From the cell containing the given text, extract its center point as [x, y] coordinate. 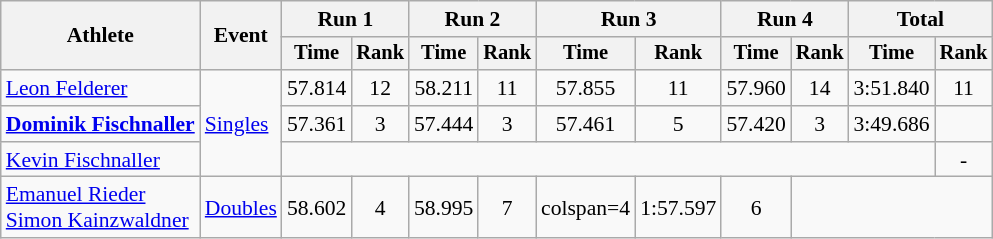
4 [380, 208]
12 [380, 88]
58.211 [444, 88]
Total [920, 19]
Kevin Fischnaller [100, 160]
57.855 [586, 88]
57.420 [756, 124]
1:57.597 [678, 208]
7 [507, 208]
Singles [241, 124]
Emanuel Rieder Simon Kainzwaldner [100, 208]
Run 2 [472, 19]
57.444 [444, 124]
58.602 [316, 208]
14 [820, 88]
Doubles [241, 208]
57.960 [756, 88]
Run 3 [628, 19]
Run 1 [346, 19]
Leon Felderer [100, 88]
57.361 [316, 124]
5 [678, 124]
57.461 [586, 124]
Run 4 [784, 19]
Dominik Fischnaller [100, 124]
3:51.840 [891, 88]
colspan=4 [586, 208]
Athlete [100, 36]
58.995 [444, 208]
- [964, 160]
Event [241, 36]
57.814 [316, 88]
3:49.686 [891, 124]
6 [756, 208]
